Determine the (x, y) coordinate at the center of the cell enclosing the given text.  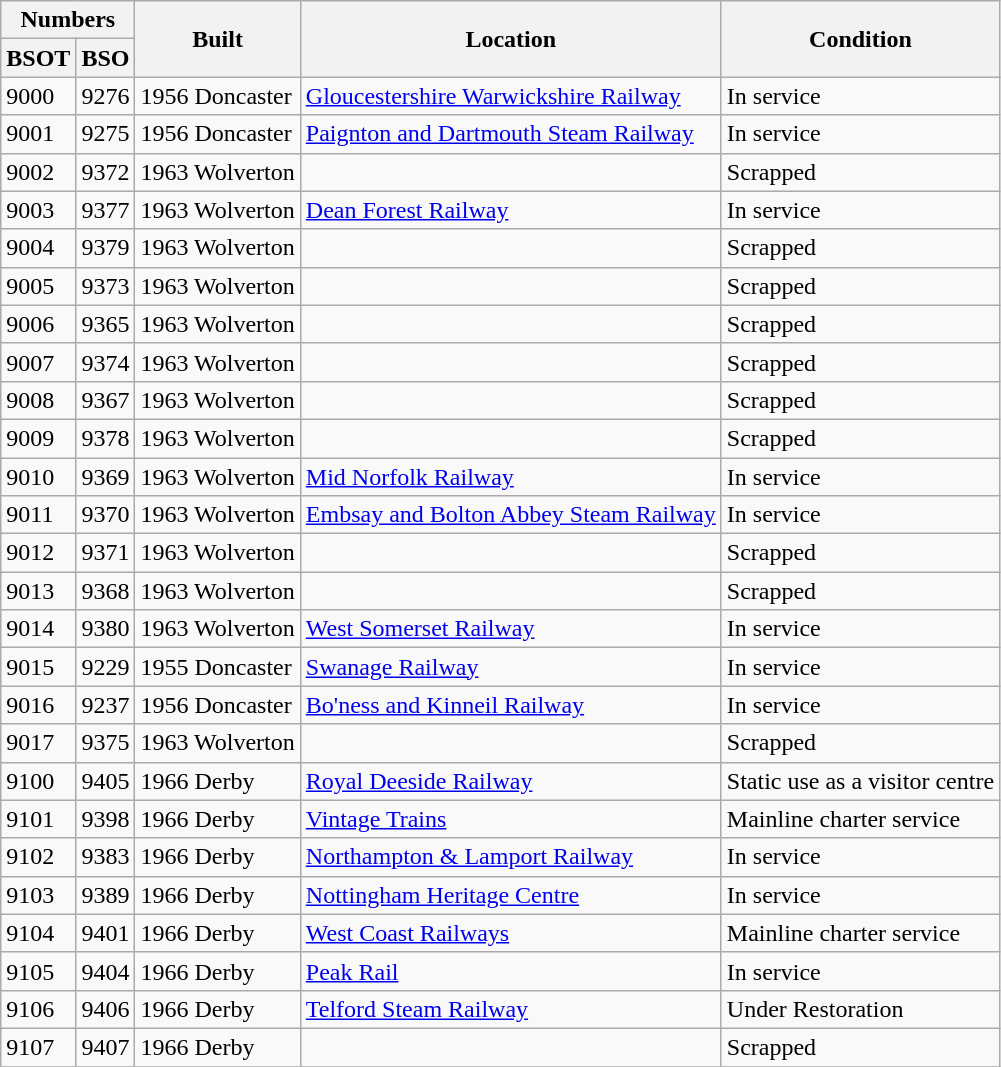
9380 (106, 629)
9373 (106, 286)
9389 (106, 895)
9101 (38, 819)
9009 (38, 438)
9375 (106, 743)
9005 (38, 286)
9229 (106, 667)
1955 Doncaster (218, 667)
9012 (38, 553)
9104 (38, 933)
Northampton & Lamport Railway (510, 857)
9237 (106, 705)
9103 (38, 895)
9106 (38, 1009)
Numbers (68, 20)
9377 (106, 210)
9275 (106, 134)
9383 (106, 857)
9001 (38, 134)
9371 (106, 553)
9002 (38, 172)
9016 (38, 705)
9107 (38, 1047)
9276 (106, 96)
Swanage Railway (510, 667)
Paignton and Dartmouth Steam Railway (510, 134)
Static use as a visitor centre (860, 781)
9010 (38, 477)
Under Restoration (860, 1009)
Nottingham Heritage Centre (510, 895)
Telford Steam Railway (510, 1009)
9004 (38, 248)
Vintage Trains (510, 819)
9405 (106, 781)
9406 (106, 1009)
9014 (38, 629)
9378 (106, 438)
BSOT (38, 58)
West Somerset Railway (510, 629)
Gloucestershire Warwickshire Railway (510, 96)
9006 (38, 324)
9102 (38, 857)
Location (510, 39)
9374 (106, 362)
Royal Deeside Railway (510, 781)
9370 (106, 515)
9372 (106, 172)
9011 (38, 515)
9017 (38, 743)
Mid Norfolk Railway (510, 477)
Peak Rail (510, 971)
9365 (106, 324)
9105 (38, 971)
Condition (860, 39)
9398 (106, 819)
9369 (106, 477)
9003 (38, 210)
9015 (38, 667)
9407 (106, 1047)
Built (218, 39)
9100 (38, 781)
Dean Forest Railway (510, 210)
9401 (106, 933)
9368 (106, 591)
9000 (38, 96)
9404 (106, 971)
9013 (38, 591)
Bo'ness and Kinneil Railway (510, 705)
9007 (38, 362)
9367 (106, 400)
Embsay and Bolton Abbey Steam Railway (510, 515)
BSO (106, 58)
West Coast Railways (510, 933)
9379 (106, 248)
9008 (38, 400)
